Identify which cell holds the provided text, then report its [x, y] central coordinate. 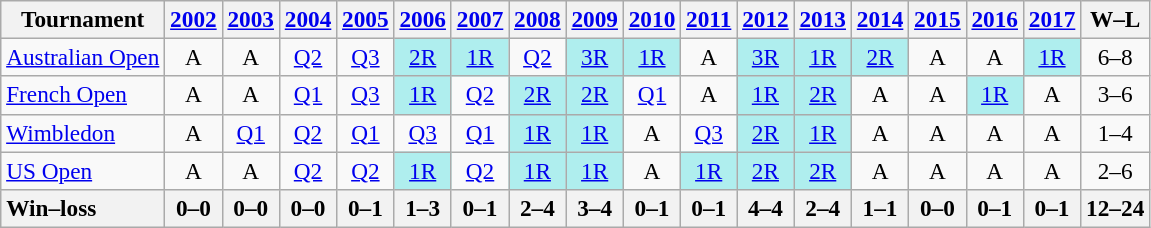
3–6 [1116, 95]
2016 [994, 19]
US Open [83, 170]
2017 [1052, 19]
1–1 [880, 208]
2002 [194, 19]
Australian Open [83, 57]
French Open [83, 95]
4–4 [766, 208]
6–8 [1116, 57]
2009 [594, 19]
Tournament [83, 19]
1–3 [422, 208]
2004 [308, 19]
2010 [652, 19]
2007 [480, 19]
W–L [1116, 19]
2014 [880, 19]
2013 [822, 19]
2006 [422, 19]
3–4 [594, 208]
2003 [250, 19]
2012 [766, 19]
Win–loss [83, 208]
2005 [366, 19]
12–24 [1116, 208]
Wimbledon [83, 133]
1–4 [1116, 133]
2–6 [1116, 170]
2011 [709, 19]
2015 [938, 19]
2008 [538, 19]
